Determine the (X, Y) coordinate at the center of the cell enclosing the given text.  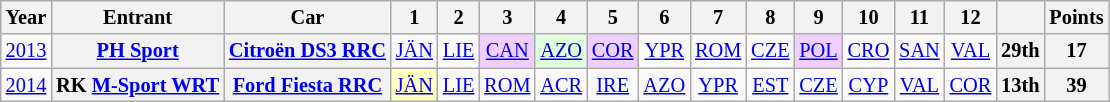
2014 (26, 85)
CAN (507, 51)
4 (561, 17)
2013 (26, 51)
12 (971, 17)
SAN (919, 51)
8 (770, 17)
2 (458, 17)
11 (919, 17)
5 (613, 17)
POL (818, 51)
1 (414, 17)
7 (718, 17)
IRE (613, 85)
Car (308, 17)
CYP (869, 85)
3 (507, 17)
29th (1020, 51)
ACR (561, 85)
Entrant (138, 17)
PH Sport (138, 51)
Ford Fiesta RRC (308, 85)
13th (1020, 85)
Year (26, 17)
CRO (869, 51)
17 (1076, 51)
39 (1076, 85)
6 (665, 17)
Citroën DS3 RRC (308, 51)
EST (770, 85)
RK M-Sport WRT (138, 85)
9 (818, 17)
Points (1076, 17)
10 (869, 17)
